Pinpoint the cell where the given text exists, returning its (X, Y) midpoint coordinate. 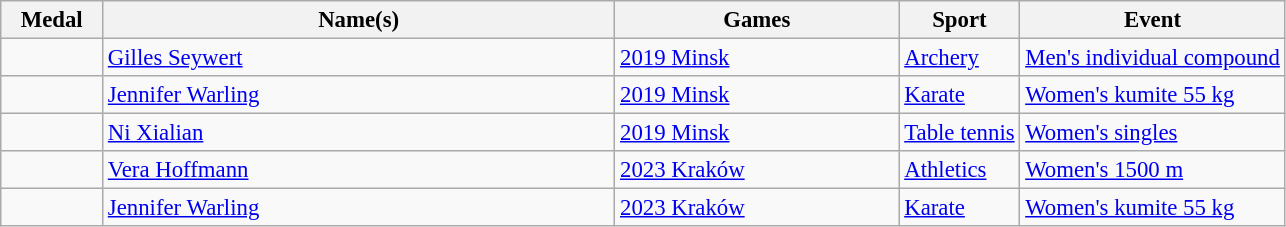
Ni Xialian (359, 133)
Women's 1500 m (1152, 170)
Games (757, 20)
Medal (52, 20)
Archery (960, 58)
Sport (960, 20)
Event (1152, 20)
Gilles Seywert (359, 58)
Name(s) (359, 20)
Vera Hoffmann (359, 170)
Athletics (960, 170)
Women's singles (1152, 133)
Table tennis (960, 133)
Men's individual compound (1152, 58)
